Identify which cell holds the provided text, then report its (x, y) central coordinate. 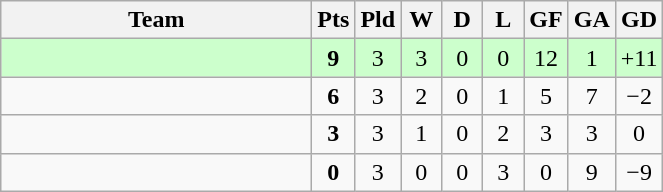
Team (156, 20)
Pld (378, 20)
5 (546, 96)
Pts (334, 20)
+11 (639, 58)
L (504, 20)
7 (592, 96)
GA (592, 20)
−2 (639, 96)
W (422, 20)
−9 (639, 172)
12 (546, 58)
6 (334, 96)
GD (639, 20)
GF (546, 20)
D (462, 20)
